Determine the [x, y] coordinate at the center of the cell enclosing the given text.  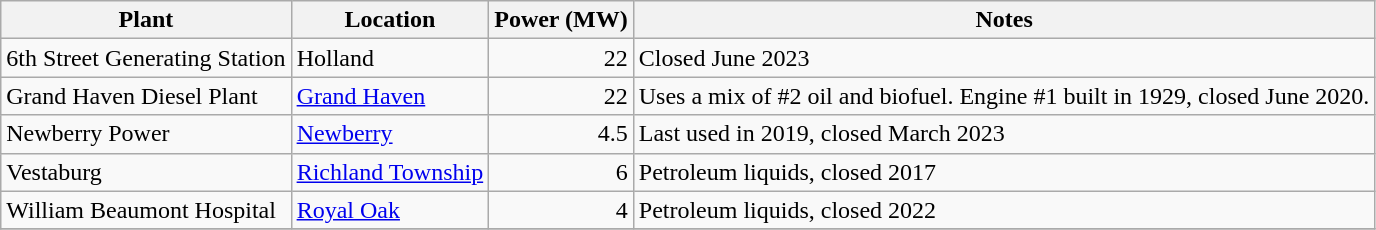
4.5 [562, 134]
Notes [1004, 20]
Vestaburg [146, 172]
6th Street Generating Station [146, 58]
Grand Haven [390, 96]
Plant [146, 20]
Location [390, 20]
4 [562, 210]
Power (MW) [562, 20]
Closed June 2023 [1004, 58]
Newberry Power [146, 134]
Petroleum liquids, closed 2022 [1004, 210]
Uses a mix of #2 oil and biofuel. Engine #1 built in 1929, closed June 2020. [1004, 96]
Last used in 2019, closed March 2023 [1004, 134]
Petroleum liquids, closed 2017 [1004, 172]
6 [562, 172]
Newberry [390, 134]
William Beaumont Hospital [146, 210]
Grand Haven Diesel Plant [146, 96]
Royal Oak [390, 210]
Holland [390, 58]
Richland Township [390, 172]
